Scan for the cell matching the given text and deliver its (X, Y) coordinate at center. 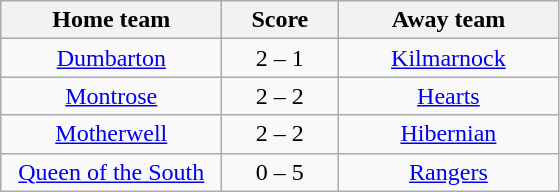
Dumbarton (112, 58)
Montrose (112, 96)
Away team (448, 20)
Motherwell (112, 134)
Rangers (448, 172)
2 – 1 (280, 58)
Hibernian (448, 134)
0 – 5 (280, 172)
Queen of the South (112, 172)
Hearts (448, 96)
Home team (112, 20)
Kilmarnock (448, 58)
Score (280, 20)
